Pinpoint the cell where the given text exists, returning its [x, y] midpoint coordinate. 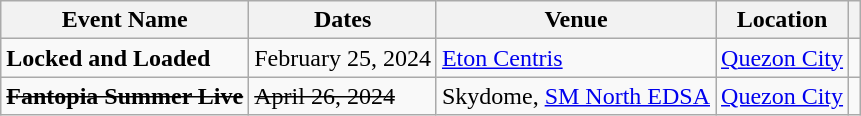
Skydome, SM North EDSA [576, 96]
April 26, 2024 [343, 96]
Event Name [125, 20]
Location [782, 20]
Venue [576, 20]
Dates [343, 20]
Locked and Loaded [125, 58]
Eton Centris [576, 58]
February 25, 2024 [343, 58]
Fantopia Summer Live [125, 96]
